For the text-containing cell, return its midpoint in (X, Y) coordinate format. 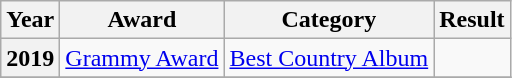
Year (30, 20)
Award (142, 20)
Category (329, 20)
Best Country Album (329, 58)
2019 (30, 58)
Result (472, 20)
Grammy Award (142, 58)
